For the text-containing cell, return its midpoint in (x, y) coordinate format. 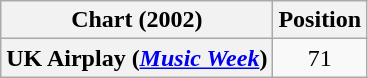
UK Airplay (Music Week) (137, 58)
Position (320, 20)
Chart (2002) (137, 20)
71 (320, 58)
